From the cell containing the given text, extract its center point as (x, y) coordinate. 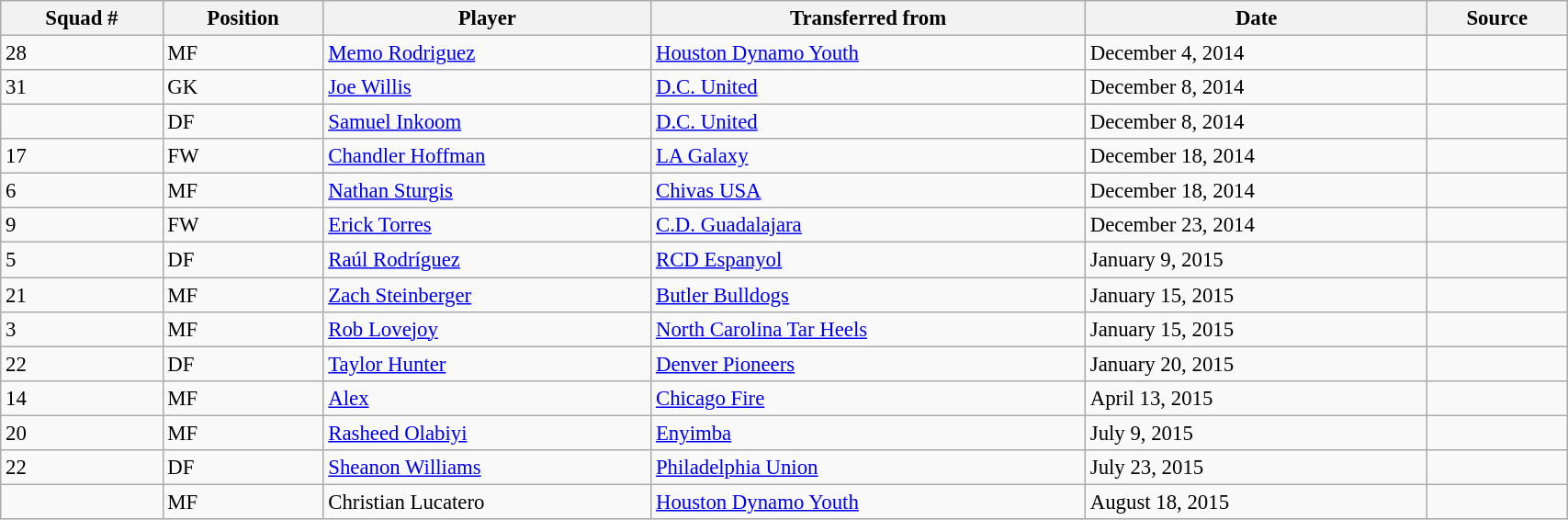
Zach Steinberger (487, 295)
Samuel Inkoom (487, 122)
Denver Pioneers (869, 364)
Chandler Hoffman (487, 156)
GK (243, 87)
Chivas USA (869, 191)
LA Galaxy (869, 156)
31 (82, 87)
Erick Torres (487, 225)
Chicago Fire (869, 398)
Sheanon Williams (487, 468)
December 23, 2014 (1256, 225)
Christian Lucatero (487, 502)
July 23, 2015 (1256, 468)
January 9, 2015 (1256, 260)
Enyimba (869, 433)
17 (82, 156)
5 (82, 260)
9 (82, 225)
C.D. Guadalajara (869, 225)
January 20, 2015 (1256, 364)
Player (487, 18)
Rob Lovejoy (487, 329)
Taylor Hunter (487, 364)
Alex (487, 398)
Position (243, 18)
July 9, 2015 (1256, 433)
3 (82, 329)
Raúl Rodríguez (487, 260)
April 13, 2015 (1256, 398)
RCD Espanyol (869, 260)
Memo Rodriguez (487, 53)
Rasheed Olabiyi (487, 433)
Transferred from (869, 18)
Source (1497, 18)
21 (82, 295)
December 4, 2014 (1256, 53)
August 18, 2015 (1256, 502)
Philadelphia Union (869, 468)
Nathan Sturgis (487, 191)
6 (82, 191)
Squad # (82, 18)
North Carolina Tar Heels (869, 329)
Joe Willis (487, 87)
Butler Bulldogs (869, 295)
14 (82, 398)
20 (82, 433)
28 (82, 53)
Date (1256, 18)
